Search for the cell housing the specified text and yield its [x, y] center coordinate. 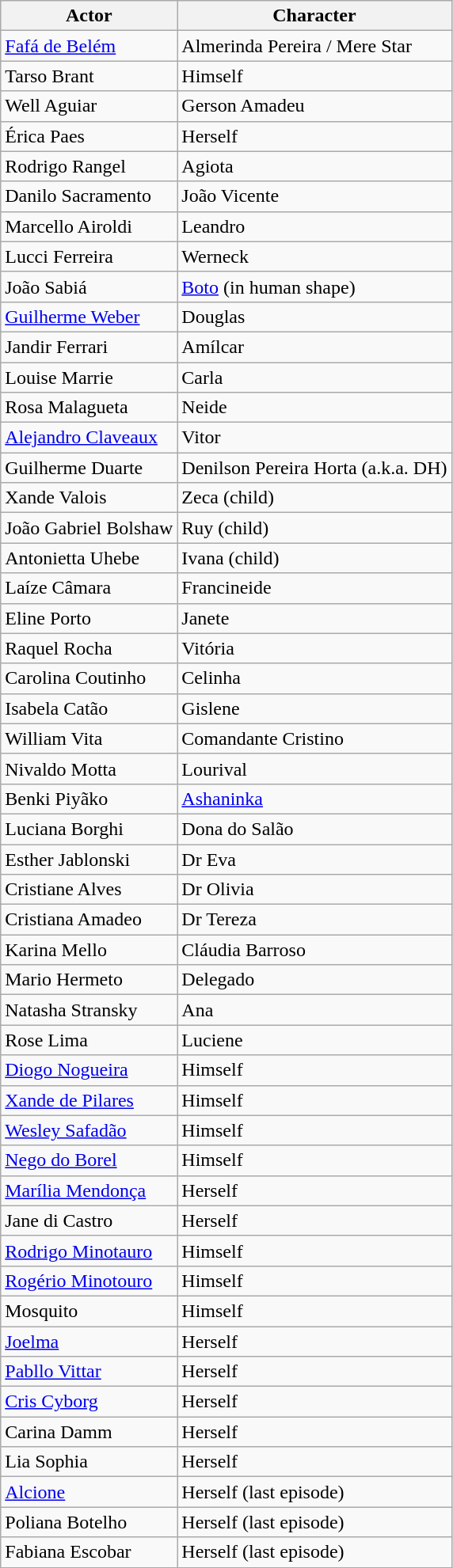
Ivana (child) [314, 558]
Benki Piyãko [89, 799]
Rose Lima [89, 1040]
Rodrigo Rangel [89, 166]
João Vicente [314, 196]
Alcione [89, 1492]
Isabela Catão [89, 708]
Xande Valois [89, 498]
Laíze Câmara [89, 588]
Mosquito [89, 1311]
Zeca (child) [314, 498]
Lia Sophia [89, 1462]
Dr Olivia [314, 890]
Fabiana Escobar [89, 1552]
Cris Cyborg [89, 1402]
Gislene [314, 708]
Almerinda Pereira / Mere Star [314, 46]
Ashaninka [314, 799]
Ana [314, 1010]
Dr Tereza [314, 920]
Cristiana Amadeo [89, 920]
Diogo Nogueira [89, 1070]
Amílcar [314, 347]
Guilherme Duarte [89, 468]
Danilo Sacramento [89, 196]
Comandante Cristino [314, 738]
Carina Damm [89, 1432]
Dr Eva [314, 859]
Érica Paes [89, 136]
Nego do Borel [89, 1160]
Xande de Pilares [89, 1100]
Pabllo Vittar [89, 1372]
Ruy (child) [314, 528]
Rogério Minotouro [89, 1281]
Tarso Brant [89, 76]
Poliana Botelho [89, 1522]
Gerson Amadeu [314, 106]
Agiota [314, 166]
Louise Marrie [89, 378]
Karina Mello [89, 950]
Carolina Coutinho [89, 678]
Mario Hermeto [89, 980]
Rosa Malagueta [89, 408]
Carla [314, 378]
Raquel Rocha [89, 648]
Wesley Safadão [89, 1130]
João Gabriel Bolshaw [89, 528]
Character [314, 16]
Vitor [314, 438]
Guilherme Weber [89, 317]
Denilson Pereira Horta (a.k.a. DH) [314, 468]
Douglas [314, 317]
Actor [89, 16]
Eline Porto [89, 618]
Luciana Borghi [89, 829]
Marília Mendonça [89, 1190]
Cristiane Alves [89, 890]
Jandir Ferrari [89, 347]
Boto (in human shape) [314, 287]
Esther Jablonski [89, 859]
Rodrigo Minotauro [89, 1251]
Joelma [89, 1342]
Well Aguiar [89, 106]
Cláudia Barroso [314, 950]
Celinha [314, 678]
Vitória [314, 648]
Alejandro Claveaux [89, 438]
Jane di Castro [89, 1221]
Lucci Ferreira [89, 256]
Neide [314, 408]
Leandro [314, 226]
Dona do Salão [314, 829]
Antonietta Uhebe [89, 558]
Janete [314, 618]
Marcello Airoldi [89, 226]
Natasha Stransky [89, 1010]
Werneck [314, 256]
João Sabiá [89, 287]
Luciene [314, 1040]
Nivaldo Motta [89, 769]
Fafá de Belém [89, 46]
Lourival [314, 769]
Francineide [314, 588]
William Vita [89, 738]
Delegado [314, 980]
